Find where the given text appears and provide that cell's center as (x, y) coordinate. 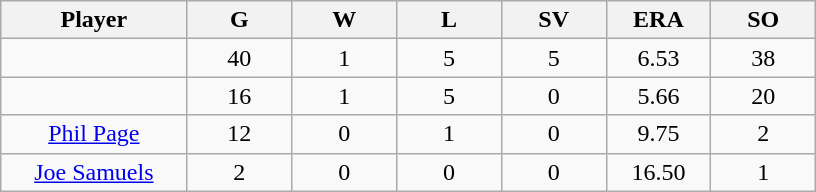
9.75 (658, 134)
L (450, 20)
6.53 (658, 58)
5.66 (658, 96)
20 (764, 96)
16 (240, 96)
ERA (658, 20)
Phil Page (94, 134)
SO (764, 20)
38 (764, 58)
16.50 (658, 172)
Joe Samuels (94, 172)
40 (240, 58)
SV (554, 20)
Player (94, 20)
12 (240, 134)
W (344, 20)
G (240, 20)
